Determine the (X, Y) coordinate at the center of the cell enclosing the given text.  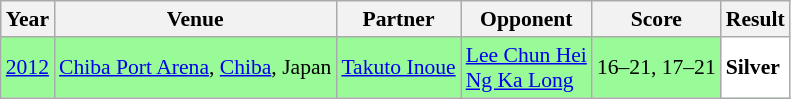
Venue (195, 19)
2012 (28, 68)
16–21, 17–21 (656, 68)
Chiba Port Arena, Chiba, Japan (195, 68)
Year (28, 19)
Opponent (526, 19)
Silver (756, 68)
Lee Chun Hei Ng Ka Long (526, 68)
Score (656, 19)
Takuto Inoue (398, 68)
Result (756, 19)
Partner (398, 19)
